Locate the cell with the specified text and output its (X, Y) center coordinate. 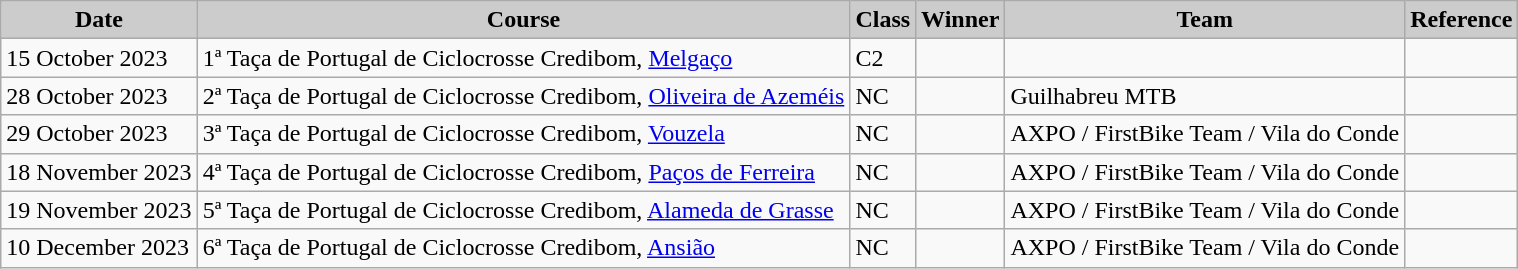
18 November 2023 (99, 172)
Team (1205, 20)
Guilhabreu MTB (1205, 96)
Course (524, 20)
Winner (960, 20)
10 December 2023 (99, 248)
19 November 2023 (99, 210)
29 October 2023 (99, 134)
4ª Taça de Portugal de Ciclocrosse Credibom, Paços de Ferreira (524, 172)
Class (883, 20)
15 October 2023 (99, 58)
6ª Taça de Portugal de Ciclocrosse Credibom, Ansião (524, 248)
28 October 2023 (99, 96)
C2 (883, 58)
1ª Taça de Portugal de Ciclocrosse Credibom, Melgaço (524, 58)
Date (99, 20)
5ª Taça de Portugal de Ciclocrosse Credibom, Alameda de Grasse (524, 210)
3ª Taça de Portugal de Ciclocrosse Credibom, Vouzela (524, 134)
Reference (1462, 20)
2ª Taça de Portugal de Ciclocrosse Credibom, Oliveira de Azeméis (524, 96)
